Search for the cell housing the specified text and yield its (x, y) center coordinate. 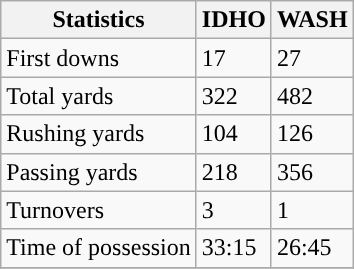
3 (234, 210)
17 (234, 58)
218 (234, 172)
104 (234, 134)
Turnovers (99, 210)
Rushing yards (99, 134)
33:15 (234, 248)
27 (312, 58)
Total yards (99, 96)
356 (312, 172)
126 (312, 134)
26:45 (312, 248)
IDHO (234, 20)
Passing yards (99, 172)
WASH (312, 20)
322 (234, 96)
Time of possession (99, 248)
First downs (99, 58)
Statistics (99, 20)
482 (312, 96)
1 (312, 210)
